Extract the [x, y] coordinate from the center of the cell holding the provided text.  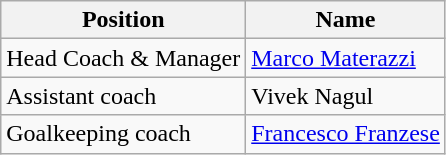
Head Coach & Manager [124, 58]
Francesco Franzese [346, 134]
Name [346, 20]
Position [124, 20]
Goalkeeping coach [124, 134]
Vivek Nagul [346, 96]
Assistant coach [124, 96]
Marco Materazzi [346, 58]
